Identify which cell holds the provided text, then report its [x, y] central coordinate. 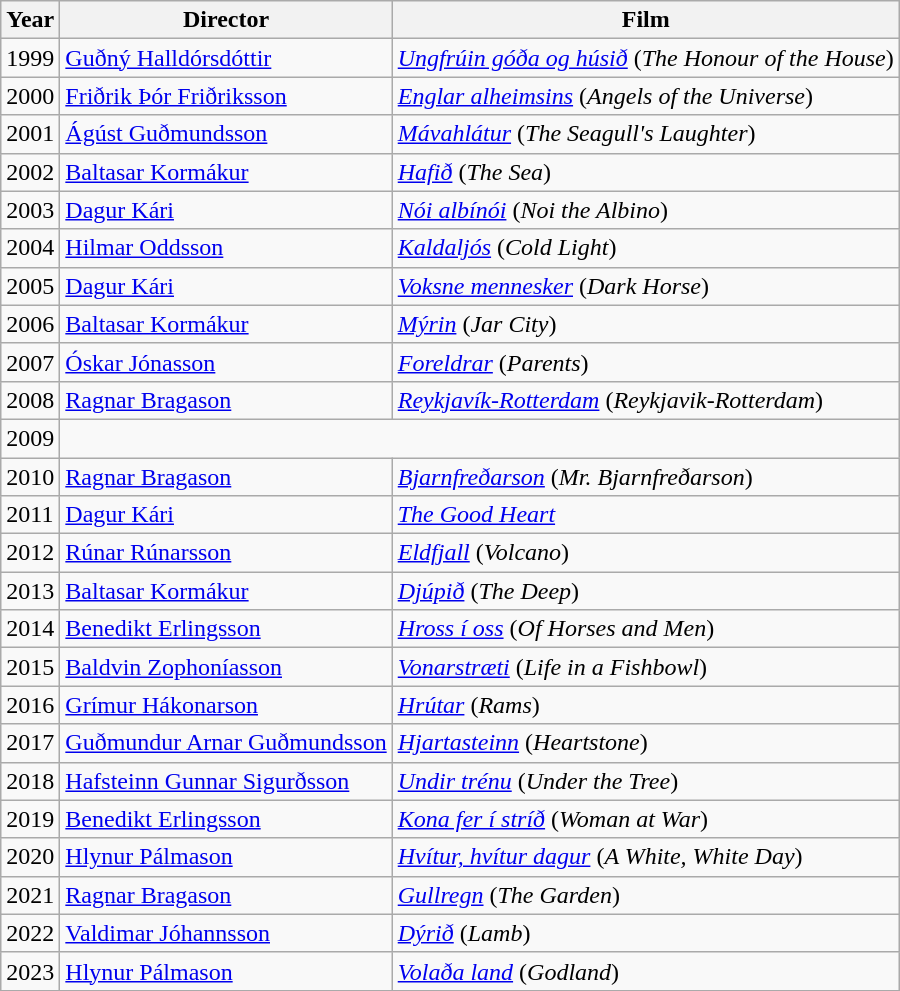
Dýrið (Lamb) [646, 933]
Baldvin Zophoníasson [226, 667]
2014 [30, 629]
2003 [30, 210]
2006 [30, 324]
2010 [30, 477]
2018 [30, 781]
2013 [30, 591]
Mávahlátur (The Seagull's Laughter) [646, 134]
Hafsteinn Gunnar Sigurðsson [226, 781]
2023 [30, 971]
Gullregn (The Garden) [646, 895]
2022 [30, 933]
2007 [30, 362]
Ungfrúin góða og húsið (The Honour of the House) [646, 58]
2001 [30, 134]
2017 [30, 743]
Foreldrar (Parents) [646, 362]
2009 [30, 438]
Hvítur, hvítur dagur (A White, White Day) [646, 857]
Kaldaljós (Cold Light) [646, 248]
Valdimar Jóhannsson [226, 933]
Vonarstræti (Life in a Fishbowl) [646, 667]
Voksne mennesker (Dark Horse) [646, 286]
Guðmundur Arnar Guðmundsson [226, 743]
2020 [30, 857]
Year [30, 20]
Hafið (The Sea) [646, 172]
2005 [30, 286]
Djúpið (The Deep) [646, 591]
2002 [30, 172]
2012 [30, 553]
Volaða land (Godland) [646, 971]
2021 [30, 895]
Film [646, 20]
Englar alheimsins (Angels of the Universe) [646, 96]
2004 [30, 248]
Hross í oss (Of Horses and Men) [646, 629]
2016 [30, 705]
Kona fer í stríð (Woman at War) [646, 819]
2000 [30, 96]
2019 [30, 819]
Eldfjall (Volcano) [646, 553]
Ágúst Guðmundsson [226, 134]
Rúnar Rúnarsson [226, 553]
Nói albínói (Noi the Albino) [646, 210]
Mýrin (Jar City) [646, 324]
Director [226, 20]
2015 [30, 667]
Óskar Jónasson [226, 362]
Hilmar Oddsson [226, 248]
Guðný Halldórsdóttir [226, 58]
Hjartasteinn (Heartstone) [646, 743]
Hrútar (Rams) [646, 705]
Reykjavík-Rotterdam (Reykjavik-Rotterdam) [646, 400]
2008 [30, 400]
Grímur Hákonarson [226, 705]
1999 [30, 58]
Bjarnfreðarson (Mr. Bjarnfreðarson) [646, 477]
The Good Heart [646, 515]
2011 [30, 515]
Undir trénu (Under the Tree) [646, 781]
Friðrik Þór Friðriksson [226, 96]
